Identify which cell holds the provided text, then report its [x, y] central coordinate. 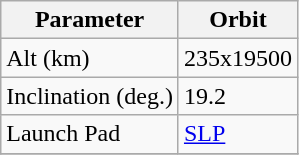
Launch Pad [90, 134]
Inclination (deg.) [90, 96]
19.2 [238, 96]
Alt (km) [90, 58]
Parameter [90, 20]
Orbit [238, 20]
235x19500 [238, 58]
SLP [238, 134]
